Detect which cell encompasses the target text, then output its (X, Y) center coordinate. 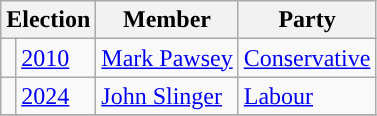
Election (48, 20)
Mark Pawsey (167, 58)
Labour (307, 96)
Member (167, 20)
2010 (56, 58)
2024 (56, 96)
John Slinger (167, 96)
Party (307, 20)
Conservative (307, 58)
